Output the [x, y] coordinate of the center of the cell containing the given text.  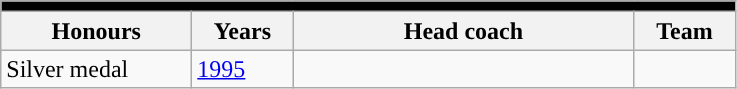
Years [242, 31]
Team [684, 31]
Head coach [464, 31]
1995 [242, 69]
Honours [96, 31]
Silver medal [96, 69]
